Output the [x, y] coordinate of the center of the cell containing the given text.  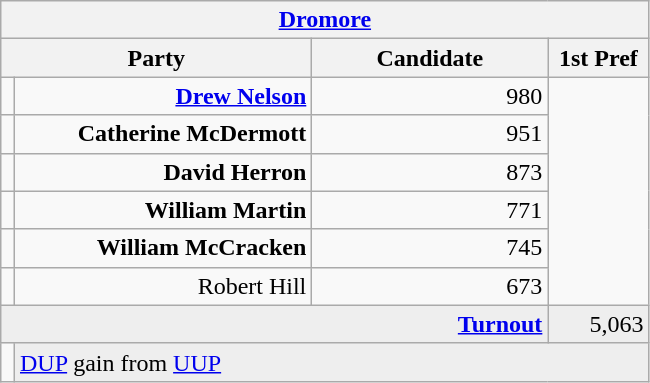
Turnout [274, 324]
Party [156, 58]
Drew Nelson [162, 96]
William McCracken [162, 248]
873 [430, 172]
William Martin [162, 210]
Catherine McDermott [162, 134]
673 [430, 286]
Dromore [325, 20]
David Herron [162, 172]
951 [430, 134]
5,063 [598, 324]
1st Pref [598, 58]
980 [430, 96]
745 [430, 248]
771 [430, 210]
DUP gain from UUP [331, 362]
Candidate [430, 58]
Robert Hill [162, 286]
